Pinpoint the cell where the given text exists, returning its (x, y) midpoint coordinate. 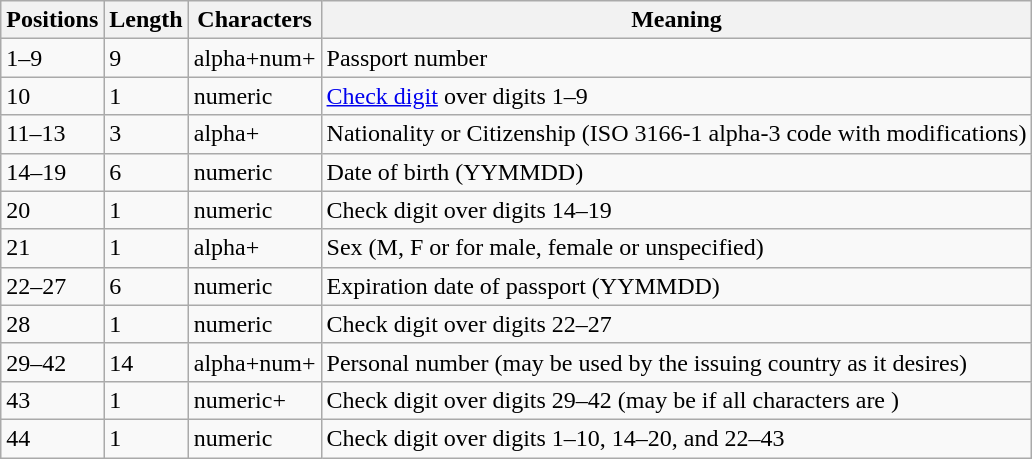
Personal number (may be used by the issuing country as it desires) (676, 362)
Check digit over digits 1–9 (676, 96)
Date of birth (YYMMDD) (676, 172)
11–13 (52, 134)
Nationality or Citizenship (ISO 3166-1 alpha-3 code with modifications) (676, 134)
9 (146, 58)
Expiration date of passport (YYMMDD) (676, 286)
Check digit over digits 29–42 (may be if all characters are ) (676, 400)
28 (52, 324)
44 (52, 438)
1–9 (52, 58)
3 (146, 134)
Passport number (676, 58)
numeric+ (254, 400)
21 (52, 248)
14 (146, 362)
14–19 (52, 172)
Positions (52, 20)
Check digit over digits 22–27 (676, 324)
43 (52, 400)
Check digit over digits 1–10, 14–20, and 22–43 (676, 438)
Sex (M, F or for male, female or unspecified) (676, 248)
20 (52, 210)
29–42 (52, 362)
Check digit over digits 14–19 (676, 210)
10 (52, 96)
Length (146, 20)
22–27 (52, 286)
Meaning (676, 20)
Characters (254, 20)
